Detect which cell encompasses the target text, then output its (x, y) center coordinate. 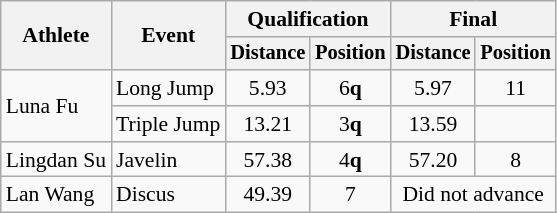
57.38 (268, 160)
13.59 (434, 124)
5.93 (268, 88)
Final (474, 19)
8 (515, 160)
13.21 (268, 124)
Discus (168, 195)
Luna Fu (56, 106)
11 (515, 88)
Lingdan Su (56, 160)
Javelin (168, 160)
49.39 (268, 195)
Triple Jump (168, 124)
7 (350, 195)
5.97 (434, 88)
4q (350, 160)
Long Jump (168, 88)
Lan Wang (56, 195)
Athlete (56, 36)
Event (168, 36)
6q (350, 88)
3q (350, 124)
57.20 (434, 160)
Did not advance (474, 195)
Qualification (308, 19)
